Provide the (X, Y) coordinate of the cell's center where the given text is located.  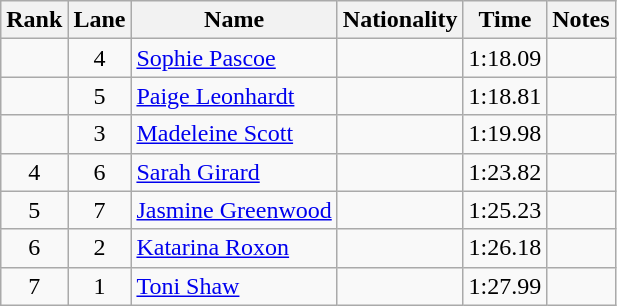
Nationality (400, 20)
3 (100, 134)
1:26.18 (505, 248)
1:19.98 (505, 134)
Katarina Roxon (234, 248)
Sophie Pascoe (234, 58)
1:27.99 (505, 286)
Name (234, 20)
1:23.82 (505, 172)
1 (100, 286)
Paige Leonhardt (234, 96)
Jasmine Greenwood (234, 210)
Madeleine Scott (234, 134)
1:25.23 (505, 210)
Time (505, 20)
Sarah Girard (234, 172)
Notes (581, 20)
Rank (34, 20)
2 (100, 248)
1:18.09 (505, 58)
Lane (100, 20)
Toni Shaw (234, 286)
1:18.81 (505, 96)
